Search for the cell housing the specified text and yield its [X, Y] center coordinate. 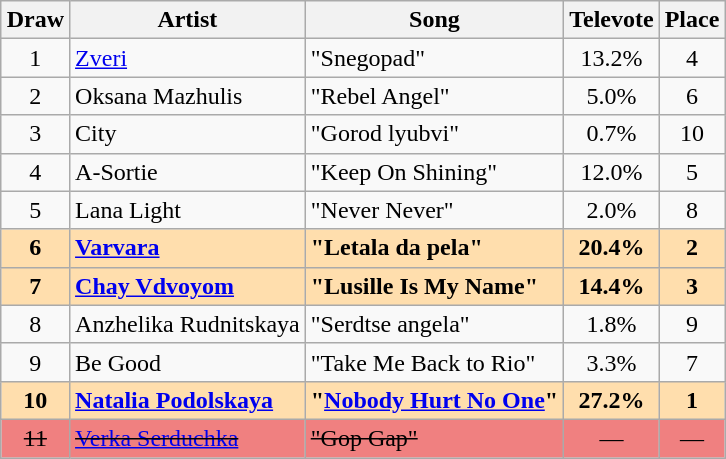
Varvara [188, 248]
14.4% [612, 286]
20.4% [612, 248]
Lana Light [188, 210]
Anzhelika Rudnitskaya [188, 324]
0.7% [612, 134]
"Letala da pela" [434, 248]
Televote [612, 20]
Artist [188, 20]
12.0% [612, 172]
27.2% [612, 400]
"Rebel Angel" [434, 96]
Place [692, 20]
"Take Me Back to Rio" [434, 362]
3.3% [612, 362]
A-Sortie [188, 172]
Song [434, 20]
"Keep On Shining" [434, 172]
11 [35, 438]
13.2% [612, 58]
1.8% [612, 324]
"Never Never" [434, 210]
Natalia Podolskaya [188, 400]
"Serdtse angela" [434, 324]
Zveri [188, 58]
City [188, 134]
Oksana Mazhulis [188, 96]
"Snegopad" [434, 58]
Chay Vdvoyom [188, 286]
Draw [35, 20]
"Gorod lyubvi" [434, 134]
Be Good [188, 362]
Verka Serduchka [188, 438]
"Lusille Is My Name" [434, 286]
2.0% [612, 210]
"Gop Gap" [434, 438]
5.0% [612, 96]
"Nobody Hurt No One" [434, 400]
